Find where the given text appears and provide that cell's center as (x, y) coordinate. 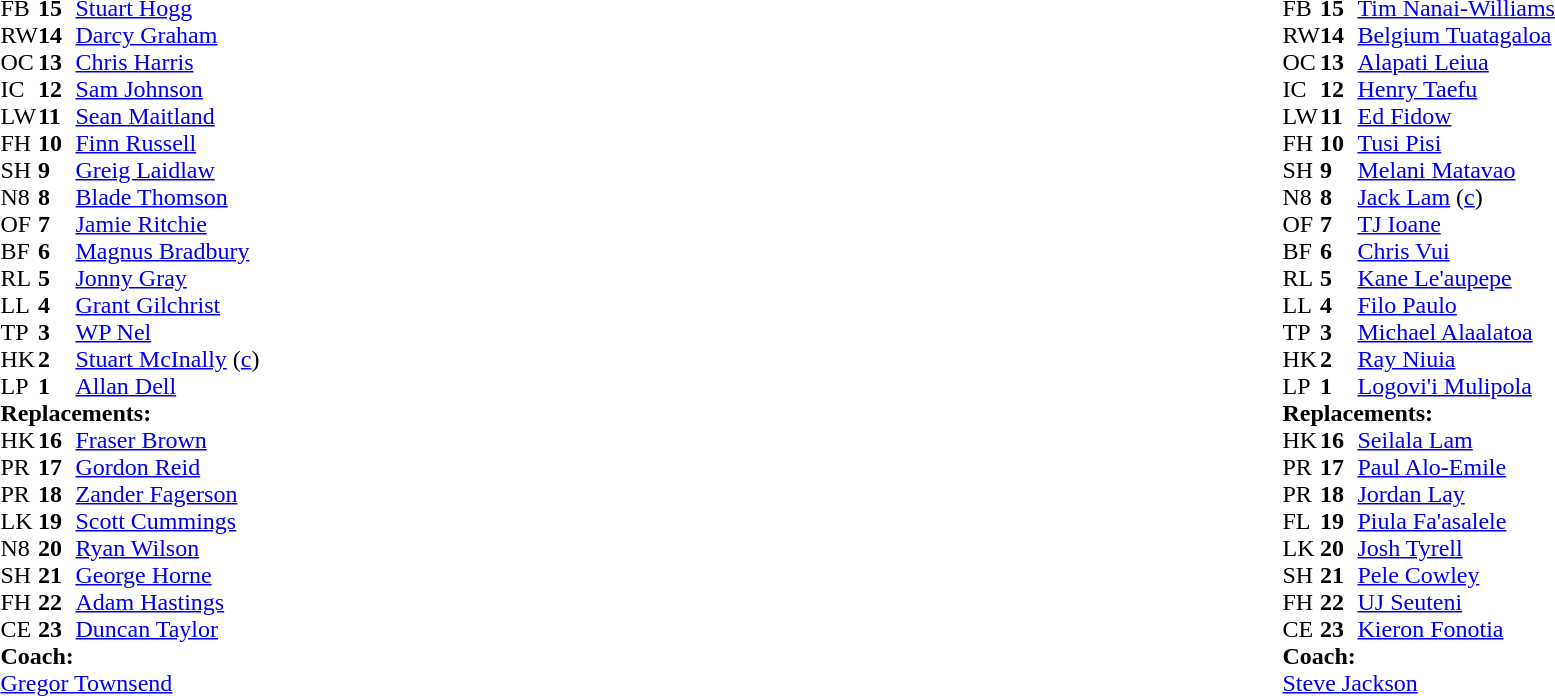
Duncan Taylor (168, 630)
Jack Lam (c) (1456, 198)
Jonny Gray (168, 278)
FL (1301, 522)
Adam Hastings (168, 602)
UJ Seuteni (1456, 602)
Ray Niuia (1456, 360)
Ryan Wilson (168, 548)
Michael Alaalatoa (1456, 332)
Zander Fagerson (168, 494)
Henry Taefu (1456, 90)
Alapati Leiua (1456, 62)
Scott Cummings (168, 522)
Grant Gilchrist (168, 306)
Chris Vui (1456, 252)
Tusi Pisi (1456, 144)
Kane Le'aupepe (1456, 278)
Jordan Lay (1456, 494)
Stuart McInally (c) (168, 360)
Darcy Graham (168, 36)
TJ Ioane (1456, 224)
Belgium Tuatagaloa (1456, 36)
Allan Dell (168, 386)
Seilala Lam (1456, 440)
Paul Alo-Emile (1456, 468)
Josh Tyrell (1456, 548)
Blade Thomson (168, 198)
WP Nel (168, 332)
Sean Maitland (168, 116)
Gordon Reid (168, 468)
Kieron Fonotia (1456, 630)
Pele Cowley (1456, 576)
Logovi'i Mulipola (1456, 386)
Melani Matavao (1456, 170)
Magnus Bradbury (168, 252)
Jamie Ritchie (168, 224)
Ed Fidow (1456, 116)
Finn Russell (168, 144)
George Horne (168, 576)
Fraser Brown (168, 440)
Greig Laidlaw (168, 170)
Piula Fa'asalele (1456, 522)
Chris Harris (168, 62)
Sam Johnson (168, 90)
Filo Paulo (1456, 306)
